Pinpoint the cell where the given text exists, returning its (X, Y) midpoint coordinate. 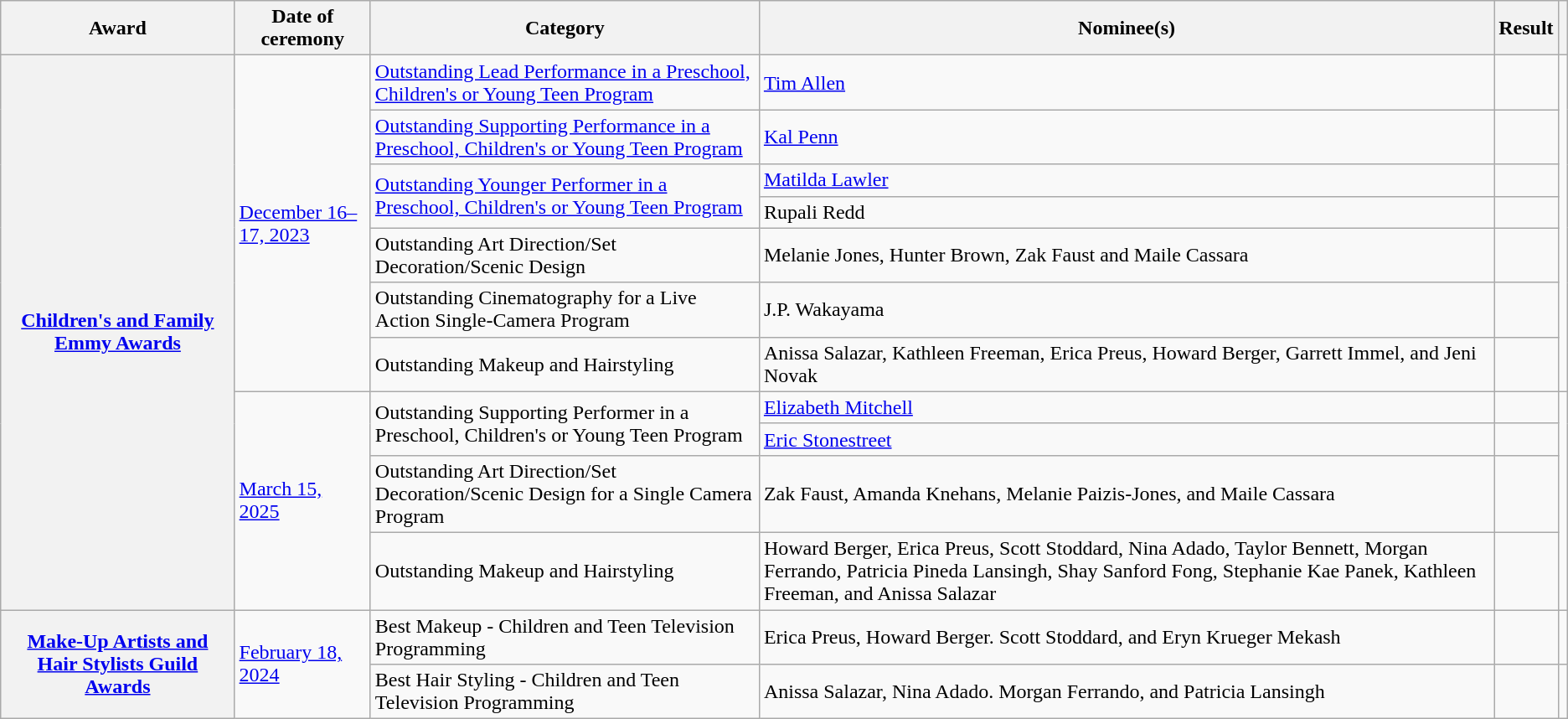
Outstanding Supporting Performer in a Preschool, Children's or Young Teen Program (565, 423)
Outstanding Lead Performance in a Preschool, Children's or Young Teen Program (565, 82)
J.P. Wakayama (1126, 310)
Outstanding Younger Performer in a Preschool, Children's or Young Teen Program (565, 196)
Outstanding Art Direction/Set Decoration/Scenic Design (565, 255)
Make-Up Artists and Hair Stylists Guild Awards (117, 665)
Award (117, 28)
December 16–17, 2023 (302, 223)
Children's and Family Emmy Awards (117, 333)
Date of ceremony (302, 28)
Outstanding Supporting Performance in a Preschool, Children's or Young Teen Program (565, 137)
March 15, 2025 (302, 500)
Tim Allen (1126, 82)
Kal Penn (1126, 137)
Category (565, 28)
Nominee(s) (1126, 28)
Anissa Salazar, Nina Adado. Morgan Ferrando, and Patricia Lansingh (1126, 692)
Matilda Lawler (1126, 180)
Erica Preus, Howard Berger. Scott Stoddard, and Eryn Krueger Mekash (1126, 637)
Result (1526, 28)
Best Hair Styling - Children and Teen Television Programming (565, 692)
Outstanding Art Direction/Set Decoration/Scenic Design for a Single Camera Program (565, 494)
Best Makeup - Children and Teen Television Programming (565, 637)
Anissa Salazar, Kathleen Freeman, Erica Preus, Howard Berger, Garrett Immel, and Jeni Novak (1126, 364)
Rupali Redd (1126, 212)
Melanie Jones, Hunter Brown, Zak Faust and Maile Cassara (1126, 255)
Outstanding Cinematography for a Live Action Single-Camera Program (565, 310)
Eric Stonestreet (1126, 439)
Zak Faust, Amanda Knehans, Melanie Paizis-Jones, and Maile Cassara (1126, 494)
Elizabeth Mitchell (1126, 407)
February 18, 2024 (302, 665)
